Extract the (x, y) coordinate from the center of the cell holding the provided text.  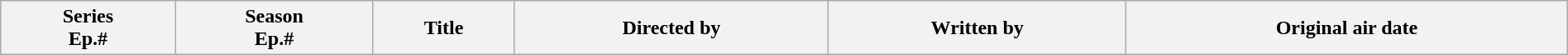
Written by (978, 28)
Title (443, 28)
SeasonEp.# (275, 28)
SeriesEp.# (88, 28)
Original air date (1347, 28)
Directed by (672, 28)
